Extract the [X, Y] coordinate from the center of the cell holding the provided text.  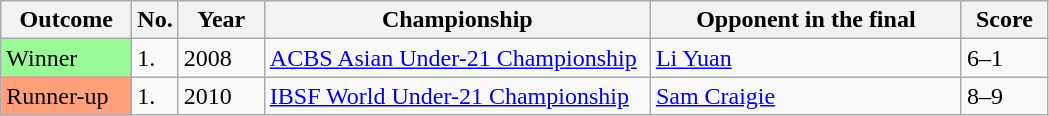
Winner [66, 58]
Score [1004, 20]
Li Yuan [806, 58]
6–1 [1004, 58]
Opponent in the final [806, 20]
No. [155, 20]
Sam Craigie [806, 96]
2008 [221, 58]
Runner-up [66, 96]
Outcome [66, 20]
Year [221, 20]
2010 [221, 96]
Championship [457, 20]
ACBS Asian Under-21 Championship [457, 58]
8–9 [1004, 96]
IBSF World Under-21 Championship [457, 96]
